From the cell containing the given text, extract its center point as [x, y] coordinate. 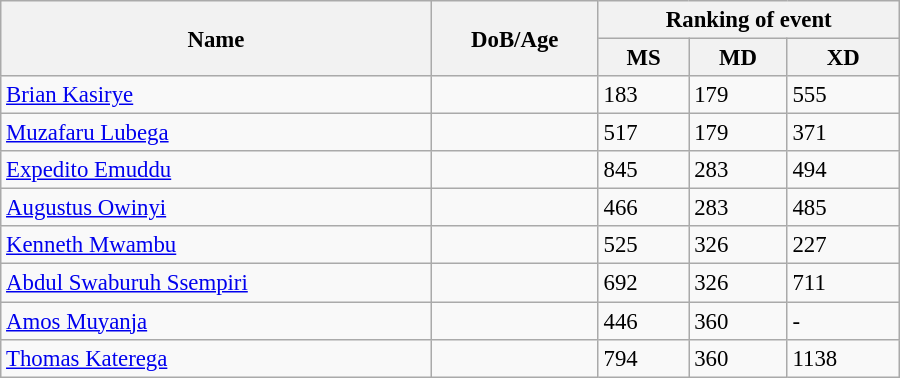
794 [644, 358]
494 [843, 170]
Abdul Swaburuh Ssempiri [216, 283]
845 [644, 170]
- [843, 321]
227 [843, 245]
371 [843, 133]
DoB/Age [514, 38]
517 [644, 133]
692 [644, 283]
Ranking of event [748, 20]
Amos Muyanja [216, 321]
XD [843, 58]
711 [843, 283]
Muzafaru Lubega [216, 133]
MD [738, 58]
1138 [843, 358]
Brian Kasirye [216, 95]
485 [843, 208]
Augustus Owinyi [216, 208]
525 [644, 245]
Name [216, 38]
Thomas Katerega [216, 358]
183 [644, 95]
Kenneth Mwambu [216, 245]
466 [644, 208]
555 [843, 95]
Expedito Emuddu [216, 170]
446 [644, 321]
MS [644, 58]
